Return the (X, Y) coordinate for the center point of the cell that contains the specified text.  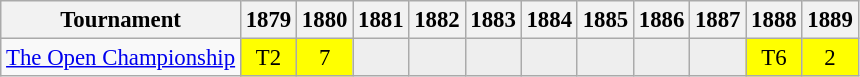
1883 (493, 20)
1888 (774, 20)
The Open Championship (121, 58)
1879 (268, 20)
T2 (268, 58)
1881 (381, 20)
1887 (718, 20)
Tournament (121, 20)
1884 (549, 20)
2 (830, 58)
1886 (661, 20)
1882 (437, 20)
1885 (605, 20)
T6 (774, 58)
1889 (830, 20)
7 (325, 58)
1880 (325, 20)
